Search for the cell housing the specified text and yield its [x, y] center coordinate. 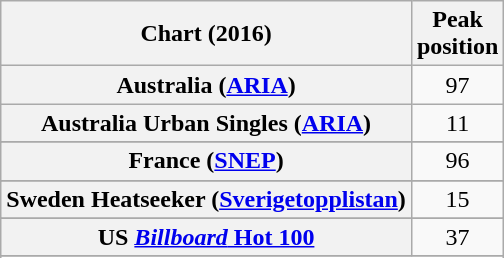
US Billboard Hot 100 [206, 237]
97 [457, 85]
15 [457, 199]
Peakposition [457, 34]
Chart (2016) [206, 34]
11 [457, 123]
96 [457, 161]
Australia Urban Singles (ARIA) [206, 123]
Sweden Heatseeker (Sverigetopplistan) [206, 199]
France (SNEP) [206, 161]
Australia (ARIA) [206, 85]
37 [457, 237]
